Extract the (x, y) coordinate from the center of the cell holding the provided text.  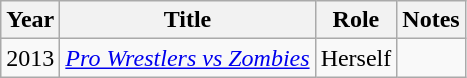
Pro Wrestlers vs Zombies (188, 58)
Role (356, 20)
Title (188, 20)
2013 (30, 58)
Year (30, 20)
Notes (431, 20)
Herself (356, 58)
